Provide the [X, Y] coordinate of the cell's center where the given text is located.  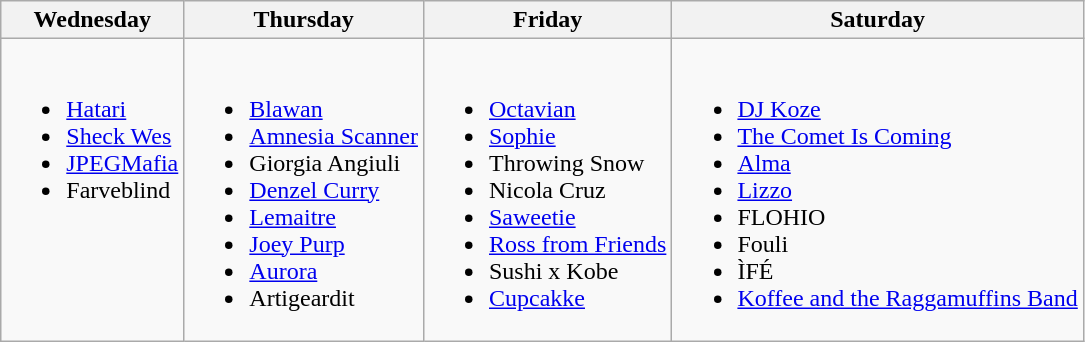
HatariSheck WesJPEGMafiaFarveblind [92, 190]
Thursday [304, 20]
DJ KozeThe Comet Is ComingAlmaLizzoFLOHIOFouliÌFÉKoffee and the Raggamuffins Band [878, 190]
Friday [547, 20]
Wednesday [92, 20]
Saturday [878, 20]
OctavianSophieThrowing SnowNicola CruzSaweetieRoss from FriendsSushi x KobeCupcakke [547, 190]
BlawanAmnesia ScannerGiorgia AngiuliDenzel CurryLemaitreJoey PurpAuroraArtigeardit [304, 190]
